Identify which cell holds the provided text, then report its [X, Y] central coordinate. 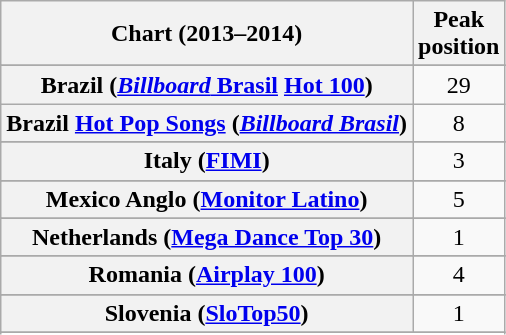
3 [459, 161]
Mexico Anglo (Monitor Latino) [207, 199]
4 [459, 275]
29 [459, 85]
Brazil (Billboard Brasil Hot 100) [207, 85]
8 [459, 123]
Brazil Hot Pop Songs (Billboard Brasil) [207, 123]
Chart (2013–2014) [207, 34]
Netherlands (Mega Dance Top 30) [207, 237]
Romania (Airplay 100) [207, 275]
Italy (FIMI) [207, 161]
Slovenia (SloTop50) [207, 313]
5 [459, 199]
Peakposition [459, 34]
